Capture the cell that displays the provided text and extract its (x, y) central coordinate. 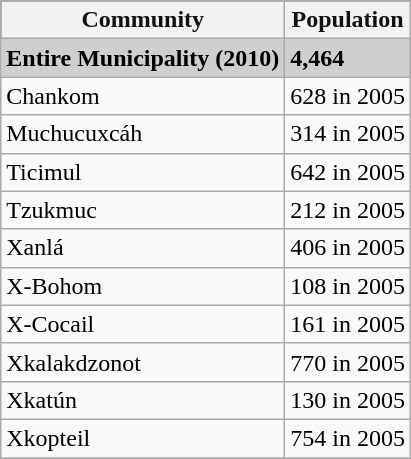
314 in 2005 (348, 134)
Xanlá (143, 248)
Community (143, 20)
Muchucuxcáh (143, 134)
406 in 2005 (348, 248)
Xkopteil (143, 438)
4,464 (348, 58)
770 in 2005 (348, 362)
212 in 2005 (348, 210)
Ticimul (143, 172)
X-Bohom (143, 286)
Tzukmuc (143, 210)
754 in 2005 (348, 438)
Population (348, 20)
628 in 2005 (348, 96)
X-Cocail (143, 324)
Entire Municipality (2010) (143, 58)
Xkatún (143, 400)
Xkalakdzonot (143, 362)
108 in 2005 (348, 286)
Chankom (143, 96)
161 in 2005 (348, 324)
130 in 2005 (348, 400)
642 in 2005 (348, 172)
